Output the (x, y) coordinate of the center of the cell containing the given text.  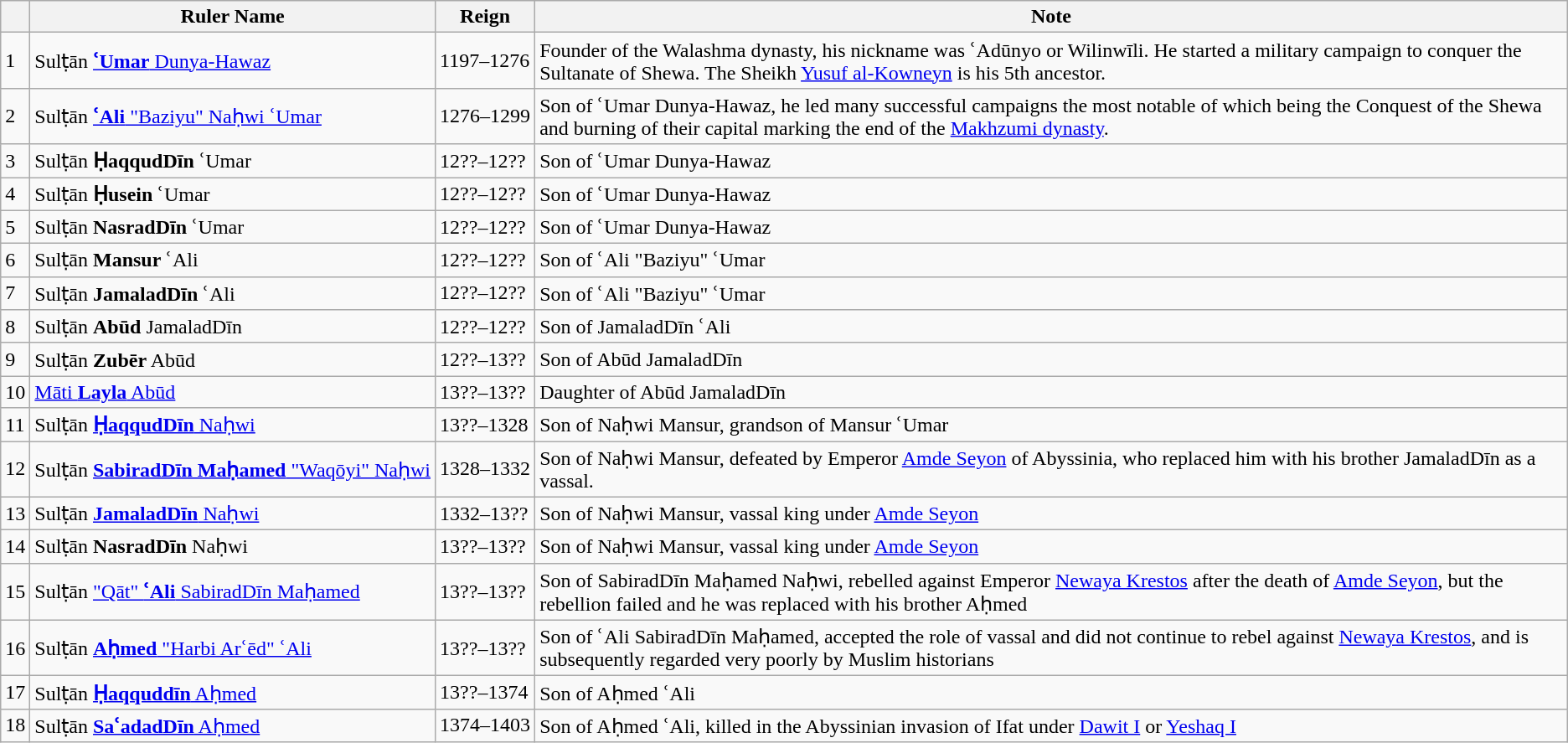
1332–13?? (486, 513)
10 (15, 392)
Sulṭān SabiradDīn Maḥamed "Waqōyi" Naḥwi (233, 469)
Sulṭān Mansur ʿAli (233, 261)
Sulṭān ʿUmar Dunya-Hawaz (233, 60)
3 (15, 161)
Daughter of Abūd JamaladDīn (1052, 392)
12??–13?? (486, 359)
Sulṭān "Qāt" ʿAli SabiradDīn Maḥamed (233, 591)
18 (15, 725)
Sulṭān ḤaqqudDīn ʿUmar (233, 161)
1328–1332 (486, 469)
13??–1374 (486, 693)
Son of JamaladDīn ʿAli (1052, 327)
17 (15, 693)
1374–1403 (486, 725)
1276–1299 (486, 116)
Sulṭān Zubēr Abūd (233, 359)
Sulṭān SaʿadadDīn Aḥmed (233, 725)
Son of Aḥmed ʿAli (1052, 693)
7 (15, 293)
14 (15, 547)
Sulṭān NasradDīn Naḥwi (233, 547)
4 (15, 194)
Sulṭān Aḥmed "Harbi Arʿēd" ʿAli (233, 648)
Māti Layla Abūd (233, 392)
Sulṭān JamaladDīn Naḥwi (233, 513)
12 (15, 469)
Sulṭān Ḥaqquddīn Aḥmed (233, 693)
Sulṭān ḤaqqudDīn Naḥwi (233, 425)
Son of Aḥmed ʿAli, killed in the Abyssinian invasion of Ifat under Dawit I or Yeshaq I (1052, 725)
Son of Abūd JamaladDīn (1052, 359)
11 (15, 425)
1197–1276 (486, 60)
15 (15, 591)
Ruler Name (233, 17)
1 (15, 60)
Sulṭān ʿAli "Baziyu" Naḥwi ʿUmar (233, 116)
13??–1328 (486, 425)
Sulṭān NasradDīn ʿUmar (233, 227)
Reign (486, 17)
6 (15, 261)
16 (15, 648)
2 (15, 116)
8 (15, 327)
Sulṭān JamaladDīn ʿAli (233, 293)
Son of Naḥwi Mansur, defeated by Emperor Amde Seyon of Abyssinia, who replaced him with his brother JamaladDīn as a vassal. (1052, 469)
Note (1052, 17)
5 (15, 227)
Sulṭān Abūd JamaladDīn (233, 327)
13 (15, 513)
Sulṭān Ḥusein ʿUmar (233, 194)
9 (15, 359)
Son of Naḥwi Mansur, grandson of Mansur ʿUmar (1052, 425)
